Return the [X, Y] coordinate for the center point of the cell that contains the specified text.  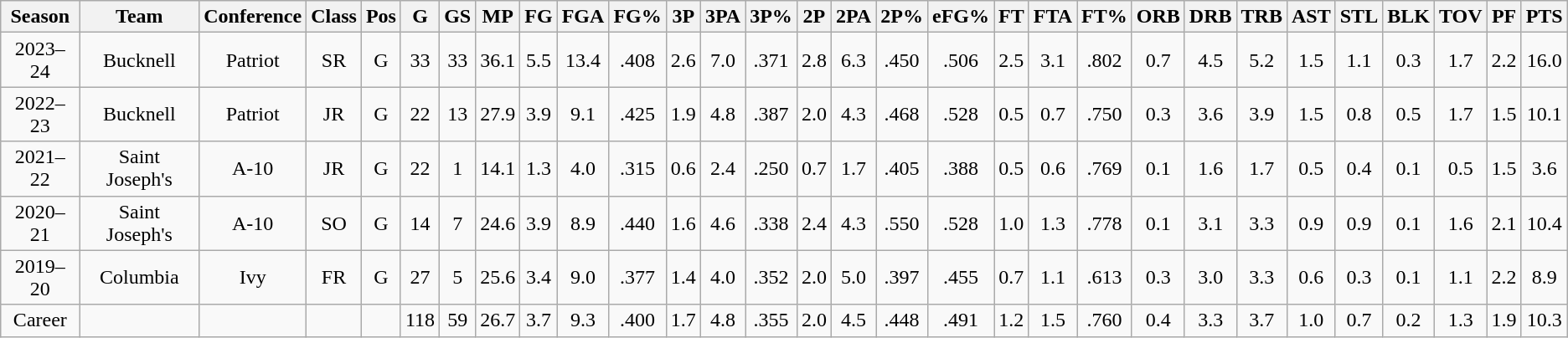
5 [457, 278]
.408 [637, 60]
14.1 [498, 169]
59 [457, 320]
2P [814, 17]
36.1 [498, 60]
2019–20 [40, 278]
0.2 [1409, 320]
.468 [902, 114]
16.0 [1545, 60]
2021–22 [40, 169]
25.6 [498, 278]
Conference [253, 17]
1.4 [683, 278]
.778 [1105, 223]
FG% [637, 17]
1.2 [1011, 320]
7.0 [722, 60]
10.1 [1545, 114]
Class [334, 17]
Pos [380, 17]
.613 [1105, 278]
.450 [902, 60]
DRB [1210, 17]
3P% [771, 17]
13 [457, 114]
10.3 [1545, 320]
FGA [583, 17]
SO [334, 223]
Career [40, 320]
7 [457, 223]
.388 [960, 169]
BLK [1409, 17]
.400 [637, 320]
eFG% [960, 17]
.250 [771, 169]
2023–24 [40, 60]
9.1 [583, 114]
FR [334, 278]
.315 [637, 169]
.371 [771, 60]
Season [40, 17]
0.8 [1359, 114]
2.6 [683, 60]
9.3 [583, 320]
24.6 [498, 223]
.455 [960, 278]
118 [420, 320]
Team [139, 17]
2.1 [1504, 223]
.802 [1105, 60]
.760 [1105, 320]
MP [498, 17]
.448 [902, 320]
.440 [637, 223]
27 [420, 278]
3PA [722, 17]
ORB [1158, 17]
3.4 [539, 278]
2020–21 [40, 223]
.387 [771, 114]
9.0 [583, 278]
.491 [960, 320]
.506 [960, 60]
AST [1311, 17]
1 [457, 169]
3P [683, 17]
5.0 [853, 278]
.352 [771, 278]
GS [457, 17]
2.5 [1011, 60]
PF [1504, 17]
2.8 [814, 60]
.550 [902, 223]
.397 [902, 278]
5.5 [539, 60]
.355 [771, 320]
FTA [1052, 17]
27.9 [498, 114]
4.6 [722, 223]
6.3 [853, 60]
5.2 [1261, 60]
26.7 [498, 320]
STL [1359, 17]
3.0 [1210, 278]
Ivy [253, 278]
FT [1011, 17]
SR [334, 60]
.377 [637, 278]
.338 [771, 223]
.425 [637, 114]
.769 [1105, 169]
10.4 [1545, 223]
2P% [902, 17]
TOV [1461, 17]
14 [420, 223]
2022–23 [40, 114]
.750 [1105, 114]
13.4 [583, 60]
2PA [853, 17]
FG [539, 17]
TRB [1261, 17]
FT% [1105, 17]
PTS [1545, 17]
Columbia [139, 278]
.405 [902, 169]
